Scan for the cell matching the given text and deliver its [x, y] coordinate at center. 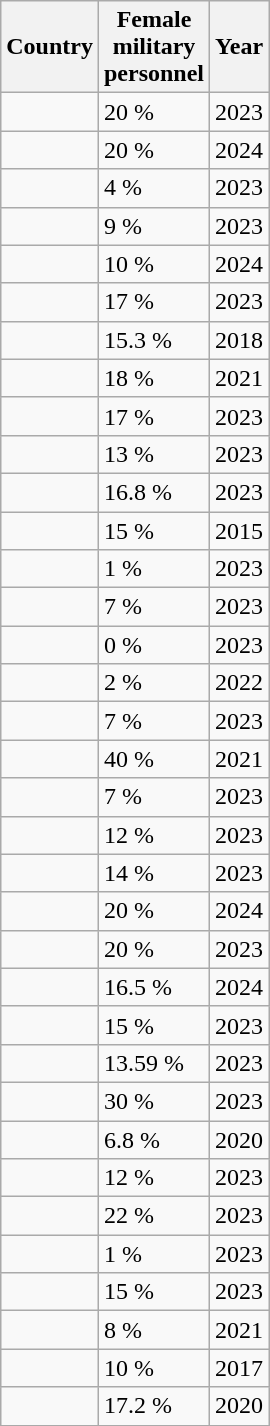
22 % [154, 1216]
30 % [154, 1101]
Femalemilitarypersonnel [154, 47]
Country [50, 47]
4 % [154, 188]
15.3 % [154, 340]
2015 [240, 531]
2 % [154, 683]
18 % [154, 378]
14 % [154, 873]
16.8 % [154, 492]
2017 [240, 1368]
16.5 % [154, 987]
13 % [154, 454]
0 % [154, 645]
8 % [154, 1330]
6.8 % [154, 1139]
2022 [240, 683]
40 % [154, 759]
17.2 % [154, 1406]
2018 [240, 340]
9 % [154, 226]
Year [240, 47]
13.59 % [154, 1063]
